Capture the cell that displays the provided text and extract its [X, Y] central coordinate. 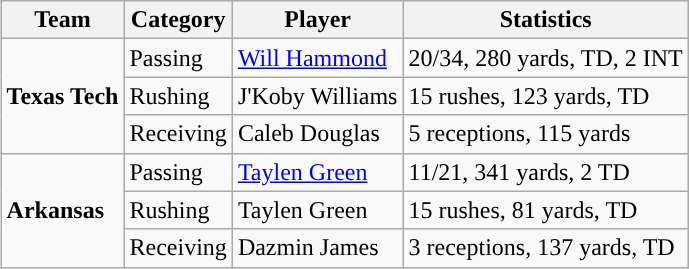
Dazmin James [318, 248]
Will Hammond [318, 58]
3 receptions, 137 yards, TD [546, 248]
Category [178, 20]
15 rushes, 123 yards, TD [546, 96]
Texas Tech [62, 96]
J'Koby Williams [318, 96]
5 receptions, 115 yards [546, 134]
Player [318, 20]
15 rushes, 81 yards, TD [546, 210]
Statistics [546, 20]
Caleb Douglas [318, 134]
20/34, 280 yards, TD, 2 INT [546, 58]
Arkansas [62, 210]
Team [62, 20]
11/21, 341 yards, 2 TD [546, 172]
